Return [x, y] of the center of cell containing provided text 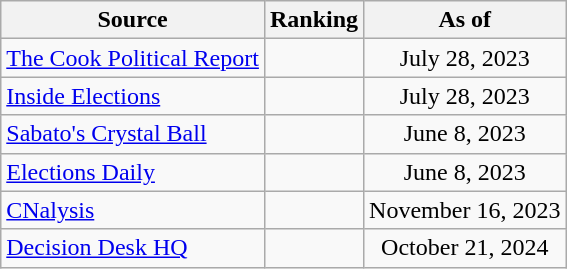
As of [465, 20]
Source [133, 20]
Elections Daily [133, 172]
October 21, 2024 [465, 248]
The Cook Political Report [133, 58]
November 16, 2023 [465, 210]
Decision Desk HQ [133, 248]
Sabato's Crystal Ball [133, 134]
Ranking [314, 20]
Inside Elections [133, 96]
CNalysis [133, 210]
